Identify which cell holds the provided text, then report its [x, y] central coordinate. 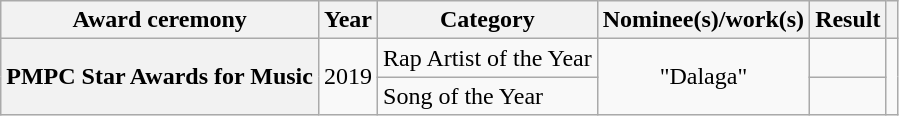
Rap Artist of the Year [488, 58]
Award ceremony [160, 20]
Category [488, 20]
Year [348, 20]
Result [848, 20]
Nominee(s)/work(s) [703, 20]
Song of the Year [488, 96]
PMPC Star Awards for Music [160, 77]
"Dalaga" [703, 77]
2019 [348, 77]
